Detect which cell encompasses the target text, then output its (X, Y) center coordinate. 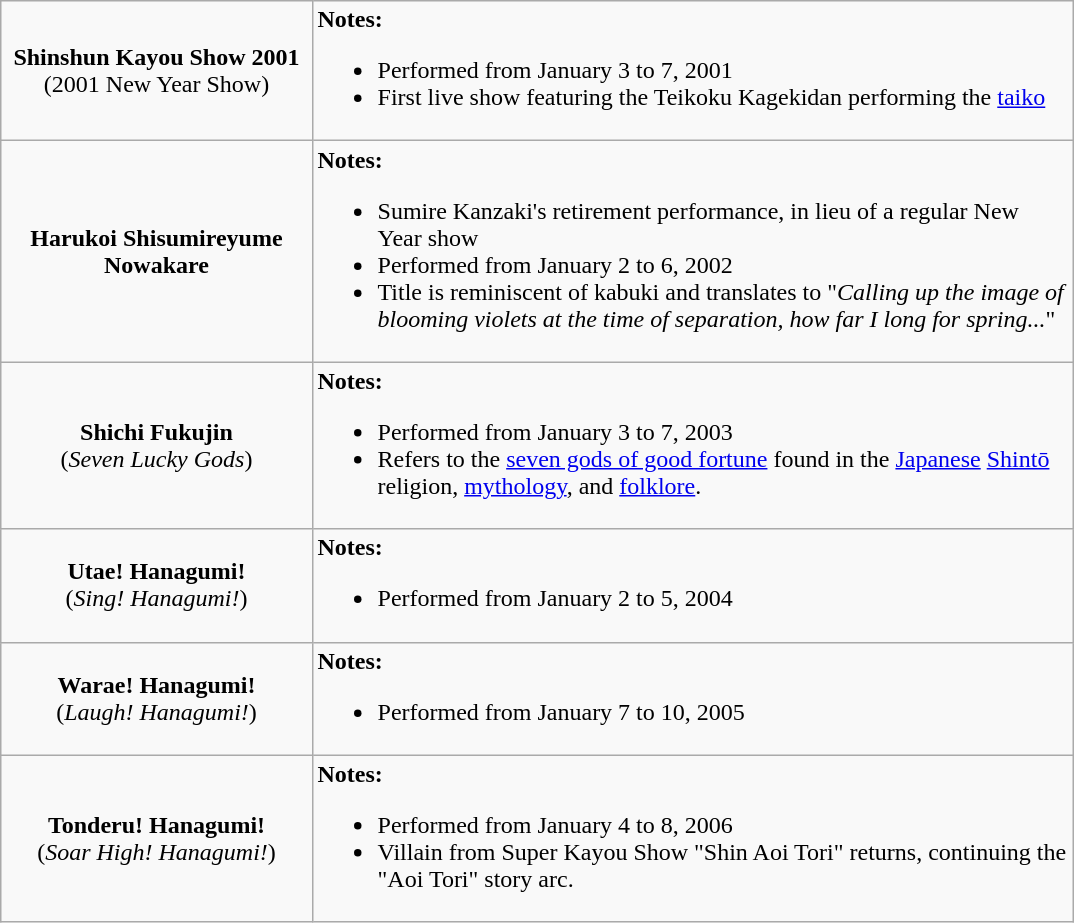
Notes:Performed from January 2 to 5, 2004 (692, 586)
Notes:Performed from January 3 to 7, 2001First live show featuring the Teikoku Kagekidan performing the taiko (692, 71)
Shichi Fukujin(Seven Lucky Gods) (156, 446)
Shinshun Kayou Show 2001(2001 New Year Show) (156, 71)
Notes:Performed from January 4 to 8, 2006Villain from Super Kayou Show "Shin Aoi Tori" returns, continuing the "Aoi Tori" story arc. (692, 838)
Warae! Hanagumi!(Laugh! Hanagumi!) (156, 698)
Notes:Performed from January 7 to 10, 2005 (692, 698)
Notes:Performed from January 3 to 7, 2003Refers to the seven gods of good fortune found in the Japanese Shintō religion, mythology, and folklore. (692, 446)
Tonderu! Hanagumi!(Soar High! Hanagumi!) (156, 838)
Harukoi Shisumireyume Nowakare (156, 252)
Utae! Hanagumi!(Sing! Hanagumi!) (156, 586)
